Detect which cell encompasses the target text, then output its (x, y) center coordinate. 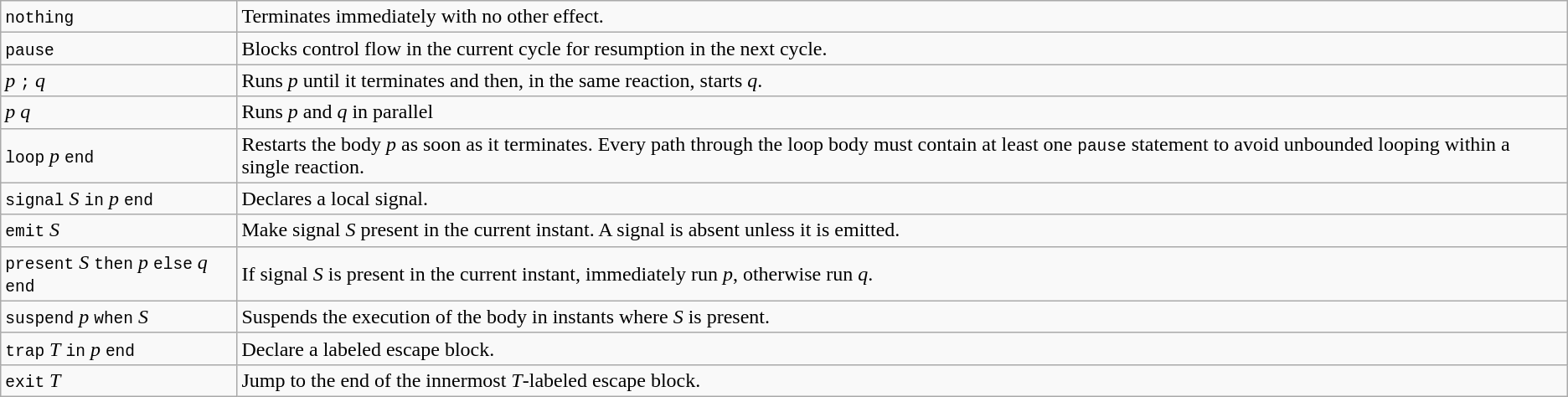
exit T (119, 380)
p ; q (119, 80)
Declares a local signal. (902, 198)
Terminates immediately with no other effect. (902, 17)
Runs p and q in parallel (902, 112)
suspend p when S (119, 317)
Jump to the end of the innermost T-labeled escape block. (902, 380)
loop p end (119, 156)
If signal S is present in the current instant, immediately run p, otherwise run q. (902, 273)
Make signal S present in the current instant. A signal is absent unless it is emitted. (902, 230)
trap T in p end (119, 348)
Suspends the execution of the body in instants where S is present. (902, 317)
emit S (119, 230)
nothing (119, 17)
Blocks control flow in the current cycle for resumption in the next cycle. (902, 49)
p q (119, 112)
signal S in p end (119, 198)
Declare a labeled escape block. (902, 348)
present S then p else q end (119, 273)
pause (119, 49)
Runs p until it terminates and then, in the same reaction, starts q. (902, 80)
